Extract the (X, Y) coordinate from the center of the cell holding the provided text.  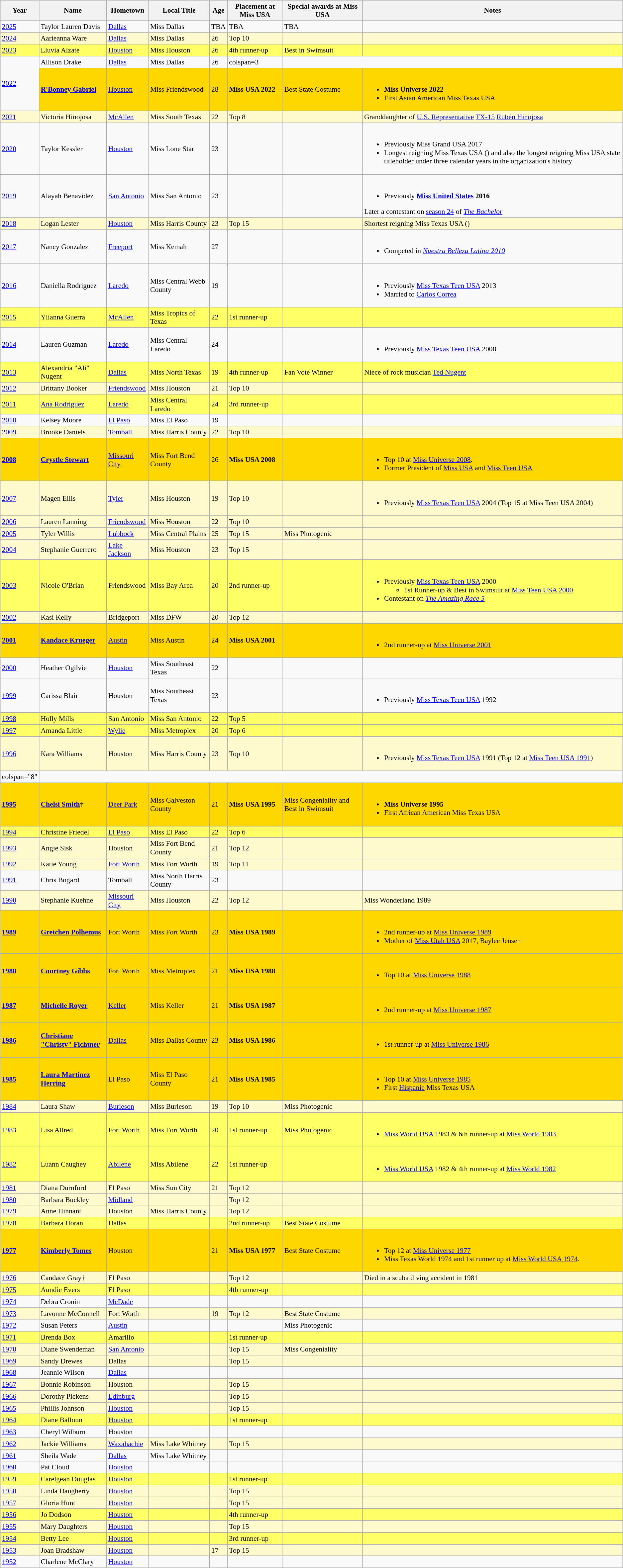
Logan Lester (72, 223)
2024 (20, 39)
Ana Rodriguez (72, 404)
Barbara Horan (72, 1223)
Top 12 at Miss Universe 1977Miss Texas World 1974 and 1st runner up at Miss World USA 1974. (492, 1251)
Joan Bradshaw (72, 1550)
Brooke Daniels (72, 432)
1978 (20, 1223)
2008 (20, 460)
Brenda Box (72, 1337)
1960 (20, 1467)
Top 8 (255, 117)
1966 (20, 1397)
1999 (20, 695)
Top 10 at Miss Universe 1988 (492, 971)
Top 5 (255, 719)
Allison Drake (72, 62)
Susan Peters (72, 1326)
Previously Miss Texas Teen USA 1991 (Top 12 at Miss Teen USA 1991) (492, 754)
Miss North Texas (179, 372)
Lisa Allred (72, 1130)
1990 (20, 901)
Candace Gray† (72, 1278)
1982 (20, 1165)
Dorothy Pickens (72, 1397)
2013 (20, 372)
Kandace Krueger (72, 641)
Gretchen Polhemus (72, 932)
2025 (20, 27)
Chelsi Smith† (72, 805)
Miss El Paso County (179, 1079)
Burleson (128, 1107)
Laura Martinez Herring (72, 1079)
2nd runner-up at Miss Universe 1987 (492, 1005)
Cheryl Wilburn (72, 1432)
Local Title (179, 11)
Michelle Royer (72, 1005)
Ylianna Guerra (72, 317)
Keller (128, 1005)
1997 (20, 731)
Miss USA 1995 (255, 805)
1970 (20, 1349)
1998 (20, 719)
Christiane "Christy" Fichtner (72, 1040)
Chris Bogard (72, 880)
Phillis Johnson (72, 1408)
2014 (20, 345)
Miss Galveston County (179, 805)
Mary Daughters (72, 1526)
1986 (20, 1040)
1967 (20, 1385)
Diane Swendeman (72, 1349)
1956 (20, 1515)
Christine Friedel (72, 832)
1963 (20, 1432)
Carelgean Douglas (72, 1479)
1981 (20, 1188)
Previously Miss Texas Teen USA 1992 (492, 695)
Granddaughter of U.S. Representative TX-15 Rubén Hinojosa (492, 117)
Nicole O'Brian (72, 586)
1995 (20, 805)
Katie Young (72, 864)
2010 (20, 420)
Miss USA 1988 (255, 971)
Miss Friendswood (179, 90)
Bridgeport (128, 617)
Angie Sisk (72, 848)
2020 (20, 149)
colspan=3 (255, 62)
1962 (20, 1444)
Freeport (128, 247)
Luann Caughey (72, 1165)
Victoria Hinojosa (72, 117)
colspan="8" (20, 777)
Name (72, 11)
Miss Tropics of Texas (179, 317)
Miss Kemah (179, 247)
Lauren Guzman (72, 345)
1988 (20, 971)
Previously Miss United States 2016Later a contestant on season 24 of The Bachelor (492, 196)
Miss USA 1977 (255, 1251)
2015 (20, 317)
Competed in Nuestra Belleza Latina 2010 (492, 247)
Shortest reigning Miss Texas USA () (492, 223)
1977 (20, 1251)
Betty Lee (72, 1538)
1975 (20, 1290)
1965 (20, 1408)
1957 (20, 1503)
Miss Bay Area (179, 586)
1985 (20, 1079)
1983 (20, 1130)
2nd runner-up at Miss Universe 2001 (492, 641)
Waxahachie (128, 1444)
Miss Abilene (179, 1165)
1958 (20, 1491)
2021 (20, 117)
2007 (20, 498)
Sandy Drewes (72, 1361)
1955 (20, 1526)
1992 (20, 864)
Debra Cronin (72, 1302)
28 (219, 90)
Top 10 at Miss Universe 1985First Hispanic Miss Texas USA (492, 1079)
2016 (20, 286)
Miss North Harris County (179, 880)
Taylor Kessler (72, 149)
Miss Wonderland 1989 (492, 901)
Aundie Evers (72, 1290)
Tyler Willis (72, 534)
Tyler (128, 498)
Miss Keller (179, 1005)
2002 (20, 617)
1996 (20, 754)
Miss USA 2022 (255, 90)
Miss Central Webb County (179, 286)
Miss DFW (179, 617)
2023 (20, 50)
2009 (20, 432)
Top 11 (255, 864)
1954 (20, 1538)
Miss USA 2001 (255, 641)
1971 (20, 1337)
27 (219, 247)
Charlene McClary (72, 1562)
Midland (128, 1200)
2001 (20, 641)
Died in a scuba diving accident in 1981 (492, 1278)
Special awards at Miss USA (323, 11)
1976 (20, 1278)
Miss USA 1985 (255, 1079)
1969 (20, 1361)
Miss Burleson (179, 1107)
Stephanie Kuehne (72, 901)
1968 (20, 1373)
1964 (20, 1420)
Crystle Stewart (72, 460)
2022 (20, 84)
Miss USA 2008 (255, 460)
Kara Williams (72, 754)
Bonnie Robinson (72, 1385)
Gloria Hunt (72, 1503)
Kelsey Moore (72, 420)
Daniella Rodriguez (72, 286)
Taylor Lauren Davis (72, 27)
Jackie Williams (72, 1444)
Miss Central Plains (179, 534)
1953 (20, 1550)
Pat Cloud (72, 1467)
1989 (20, 932)
Jo Dodson (72, 1515)
Miss Austin (179, 641)
Lavonne McConnell (72, 1314)
Age (219, 11)
Previously Miss Texas Teen USA 2008 (492, 345)
Miss Sun City (179, 1188)
Year (20, 11)
2011 (20, 404)
Lubbock (128, 534)
Miss World USA 1983 & 6th runner-up at Miss World 1983 (492, 1130)
1979 (20, 1211)
Stephanie Guerrero (72, 550)
2006 (20, 522)
Kimberly Tomes (72, 1251)
2017 (20, 247)
2019 (20, 196)
Previously Miss Texas Teen USA 20001st Runner-up & Best in Swimsuit at Miss Teen USA 2000Contestant on The Amazing Race 5 (492, 586)
Holly Mills (72, 719)
Miss Universe 2022First Asian American Miss Texas USA (492, 90)
Lluvia Alzate (72, 50)
2005 (20, 534)
Alayah Benavidez (72, 196)
Miss USA 1987 (255, 1005)
Magen Ellis (72, 498)
Linda Daugherty (72, 1491)
1991 (20, 880)
Heather Ogilvie (72, 668)
1974 (20, 1302)
Brittany Booker (72, 389)
17 (219, 1550)
Lauren Lanning (72, 522)
Edinburg (128, 1397)
1994 (20, 832)
1952 (20, 1562)
Miss Dallas County (179, 1040)
Miss Congeniality (323, 1349)
1980 (20, 1200)
Deer Park (128, 805)
2nd runner-up at Miss Universe 1989Mother of Miss Utah USA 2017, Baylee Jensen (492, 932)
2012 (20, 389)
Miss South Texas (179, 117)
Miss USA 1986 (255, 1040)
Miss Congeniality and Best in Swimsuit (323, 805)
Alexandria "Ali" Nugent (72, 372)
Miss Lone Star (179, 149)
Amarillo (128, 1337)
Notes (492, 11)
Sheila Wade (72, 1456)
1972 (20, 1326)
Wylie (128, 731)
R'Bonney Gabriel (72, 90)
Anne Hinnant (72, 1211)
Miss USA 1989 (255, 932)
Nancy Gonzalez (72, 247)
McDade (128, 1302)
Hometown (128, 11)
1984 (20, 1107)
Courtney Gibbs (72, 971)
Carissa Blair (72, 695)
Previously Miss Texas Teen USA 2013Married to Carlos Correa (492, 286)
Fan Vote Winner (323, 372)
2018 (20, 223)
Top 10 at Miss Universe 2008.Former President of Miss USA and Miss Teen USA (492, 460)
1973 (20, 1314)
Diane Balloun (72, 1420)
1993 (20, 848)
Jeannie Wilson (72, 1373)
Aarieanna Ware (72, 39)
Placement at Miss USA (255, 11)
Miss Universe 1995First African American Miss Texas USA (492, 805)
Miss World USA 1982 & 4th runner-up at Miss World 1982 (492, 1165)
Abilene (128, 1165)
Niece of rock musician Ted Nugent (492, 372)
1987 (20, 1005)
Lake Jackson (128, 550)
Previously Miss Texas Teen USA 2004 (Top 15 at Miss Teen USA 2004) (492, 498)
1959 (20, 1479)
2000 (20, 668)
Laura Shaw (72, 1107)
25 (219, 534)
Barbara Buckley (72, 1200)
Best in Swimsuit (323, 50)
1st runner-up at Miss Universe 1986 (492, 1040)
Diana Durnford (72, 1188)
2003 (20, 586)
2004 (20, 550)
1961 (20, 1456)
Amanda Little (72, 731)
Kasi Kelly (72, 617)
